Identify which cell holds the provided text, then report its [x, y] central coordinate. 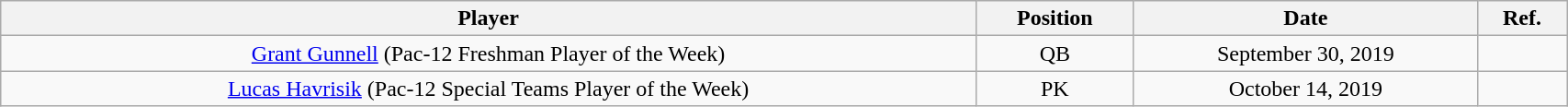
Grant Gunnell (Pac-12 Freshman Player of the Week) [489, 53]
October 14, 2019 [1305, 89]
Ref. [1521, 18]
Player [489, 18]
QB [1055, 53]
Position [1055, 18]
Lucas Havrisik (Pac-12 Special Teams Player of the Week) [489, 89]
PK [1055, 89]
Date [1305, 18]
September 30, 2019 [1305, 53]
